Provide the (X, Y) coordinate of the cell's center where the given text is located.  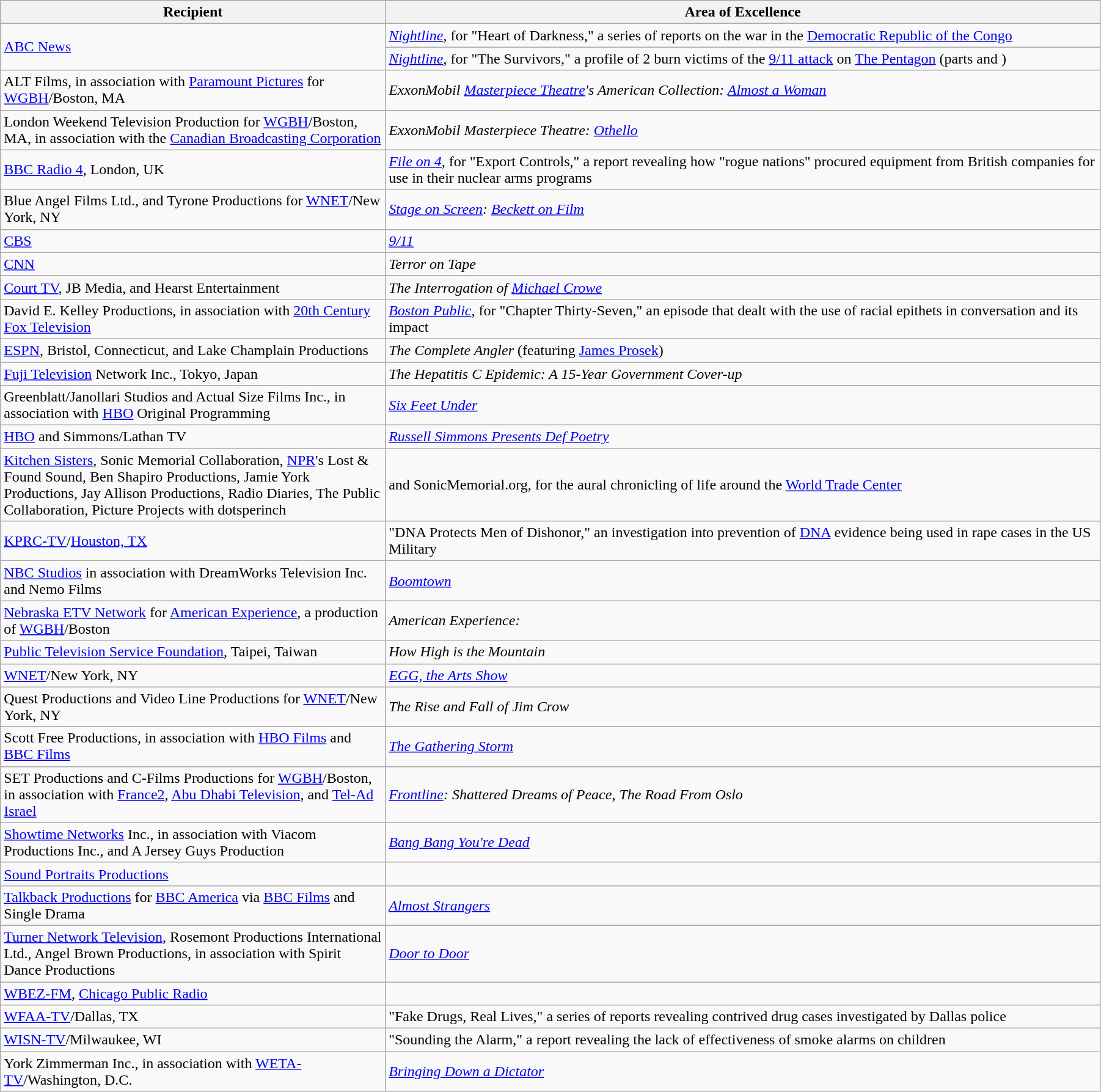
Frontline: Shattered Dreams of Peace, The Road From Oslo (743, 794)
Nebraska ETV Network for American Experience, a production of WGBH/Boston (193, 621)
and SonicMemorial.org, for the aural chronicling of life around the World Trade Center (743, 485)
Six Feet Under (743, 406)
NBC Studios in association with DreamWorks Television Inc. and Nemo Films (193, 581)
The Hepatitis C Epidemic: A 15-Year Government Cover-up (743, 373)
ExxonMobil Masterpiece Theatre: Othello (743, 130)
Door to Door (743, 953)
Fuji Television Network Inc., Tokyo, Japan (193, 373)
Bang Bang You're Dead (743, 842)
How High is the Mountain (743, 652)
Scott Free Productions, in association with HBO Films and BBC Films (193, 747)
The Complete Angler (featuring James Prosek) (743, 350)
The Gathering Storm (743, 747)
Showtime Networks Inc., in association with Viacom Productions Inc., and A Jersey Guys Production (193, 842)
Public Television Service Foundation, Taipei, Taiwan (193, 652)
Recipient (193, 12)
Nightline, for "The Survivors," a profile of 2 burn victims of the 9/11 attack on The Pentagon (parts and ) (743, 59)
Nightline, for "Heart of Darkness," a series of reports on the war in the Democratic Republic of the Congo (743, 35)
Court TV, JB Media, and Hearst Entertainment (193, 287)
American Experience: (743, 621)
Quest Productions and Video Line Productions for WNET/New York, NY (193, 706)
CBS (193, 241)
ExxonMobil Masterpiece Theatre's American Collection: Almost a Woman (743, 90)
London Weekend Television Production for WGBH/Boston, MA, in association with the Canadian Broadcasting Corporation (193, 130)
Almost Strangers (743, 906)
"Fake Drugs, Real Lives," a series of reports revealing contrived drug cases investigated by Dallas police (743, 1017)
"DNA Protects Men of Dishonor," an investigation into prevention of DNA evidence being used in rape cases in the US Military (743, 541)
KPRC-TV/Houston, TX (193, 541)
WISN-TV/Milwaukee, WI (193, 1040)
Area of Excellence (743, 12)
Russell Simmons Presents Def Poetry (743, 437)
ABC News (193, 47)
Turner Network Television, Rosemont Productions International Ltd., Angel Brown Productions, in association with Spirit Dance Productions (193, 953)
CNN (193, 264)
9/11 (743, 241)
Stage on Screen: Beckett on Film (743, 209)
WFAA-TV/Dallas, TX (193, 1017)
Greenblatt/Janollari Studios and Actual Size Films Inc., in association with HBO Original Programming (193, 406)
The Rise and Fall of Jim Crow (743, 706)
HBO and Simmons/Lathan TV (193, 437)
ESPN, Bristol, Connecticut, and Lake Champlain Productions (193, 350)
Sound Portraits Productions (193, 874)
The Interrogation of Michael Crowe (743, 287)
David E. Kelley Productions, in association with 20th Century Fox Television (193, 319)
Bringing Down a Dictator (743, 1072)
ALT Films, in association with Paramount Pictures for WGBH/Boston, MA (193, 90)
Blue Angel Films Ltd., and Tyrone Productions for WNET/New York, NY (193, 209)
WBEZ-FM, Chicago Public Radio (193, 993)
Talkback Productions for BBC America via BBC Films and Single Drama (193, 906)
Boston Public, for "Chapter Thirty-Seven," an episode that dealt with the use of racial epithets in conversation and its impact (743, 319)
Boomtown (743, 581)
"Sounding the Alarm," a report revealing the lack of effectiveness of smoke alarms on children (743, 1040)
Terror on Tape (743, 264)
York Zimmerman Inc., in association with WETA-TV/Washington, D.C. (193, 1072)
EGG, the Arts Show (743, 675)
WNET/New York, NY (193, 675)
BBC Radio 4, London, UK (193, 170)
SET Productions and C-Films Productions for WGBH/Boston, in association with France2, Abu Dhabi Television, and Tel-Ad Israel (193, 794)
